From the cell containing the given text, extract its center point as [x, y] coordinate. 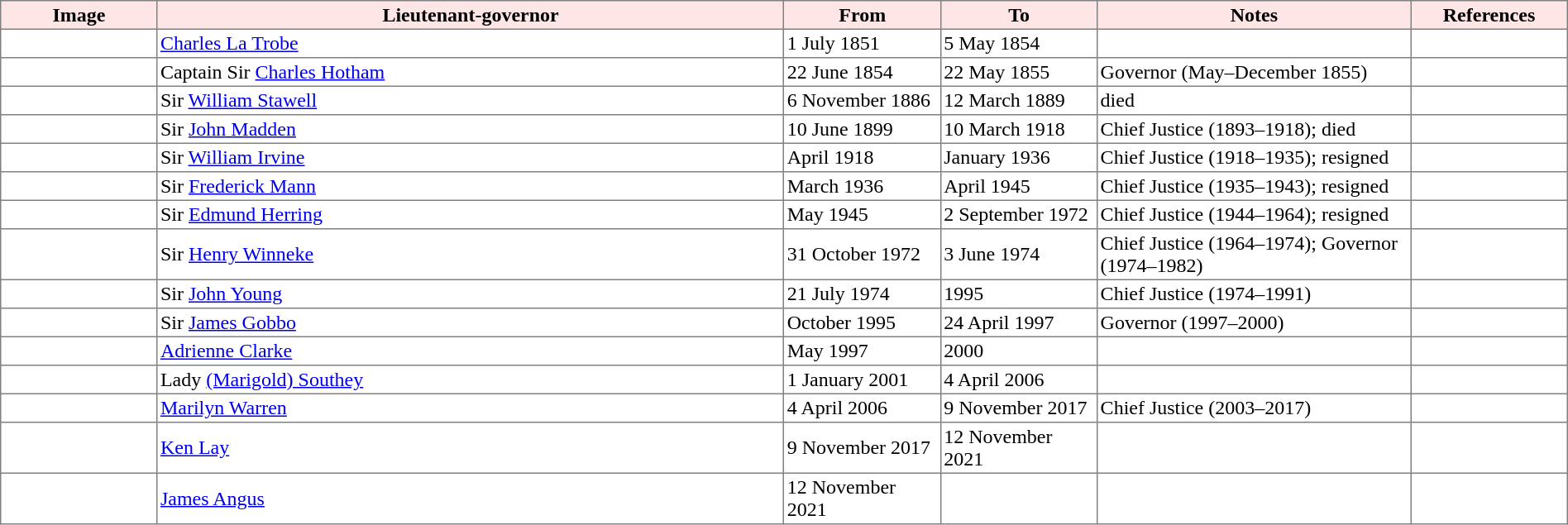
April 1945 [1019, 186]
10 March 1918 [1019, 129]
1 July 1851 [862, 43]
Chief Justice (1964–1974); Governor (1974–1982) [1254, 255]
1995 [1019, 294]
Notes [1254, 15]
10 June 1899 [862, 129]
1 January 2001 [862, 379]
31 October 1972 [862, 255]
Lieutenant-governor [471, 15]
6 November 1886 [862, 100]
Ken Lay [471, 448]
Governor (May–December 1855) [1254, 72]
James Angus [471, 499]
Chief Justice (1935–1943); resigned [1254, 186]
3 June 1974 [1019, 255]
Marilyn Warren [471, 408]
From [862, 15]
Sir John Young [471, 294]
Lady (Marigold) Southey [471, 379]
Captain Sir Charles Hotham [471, 72]
Sir Edmund Herring [471, 214]
Sir William Stawell [471, 100]
5 May 1854 [1019, 43]
Sir Henry Winneke [471, 255]
January 1936 [1019, 157]
References [1489, 15]
Chief Justice (1918–1935); resigned [1254, 157]
Sir Frederick Mann [471, 186]
21 July 1974 [862, 294]
Sir James Gobbo [471, 322]
Sir John Madden [471, 129]
Chief Justice (1974–1991) [1254, 294]
died [1254, 100]
24 April 1997 [1019, 322]
Charles La Trobe [471, 43]
May 1997 [862, 351]
2 September 1972 [1019, 214]
To [1019, 15]
2000 [1019, 351]
22 May 1855 [1019, 72]
April 1918 [862, 157]
October 1995 [862, 322]
12 March 1889 [1019, 100]
Chief Justice (2003–2017) [1254, 408]
Chief Justice (1944–1964); resigned [1254, 214]
Governor (1997–2000) [1254, 322]
March 1936 [862, 186]
Image [79, 15]
Sir William Irvine [471, 157]
Chief Justice (1893–1918); died [1254, 129]
Adrienne Clarke [471, 351]
22 June 1854 [862, 72]
May 1945 [862, 214]
